For the text-containing cell, return its midpoint in [X, Y] coordinate format. 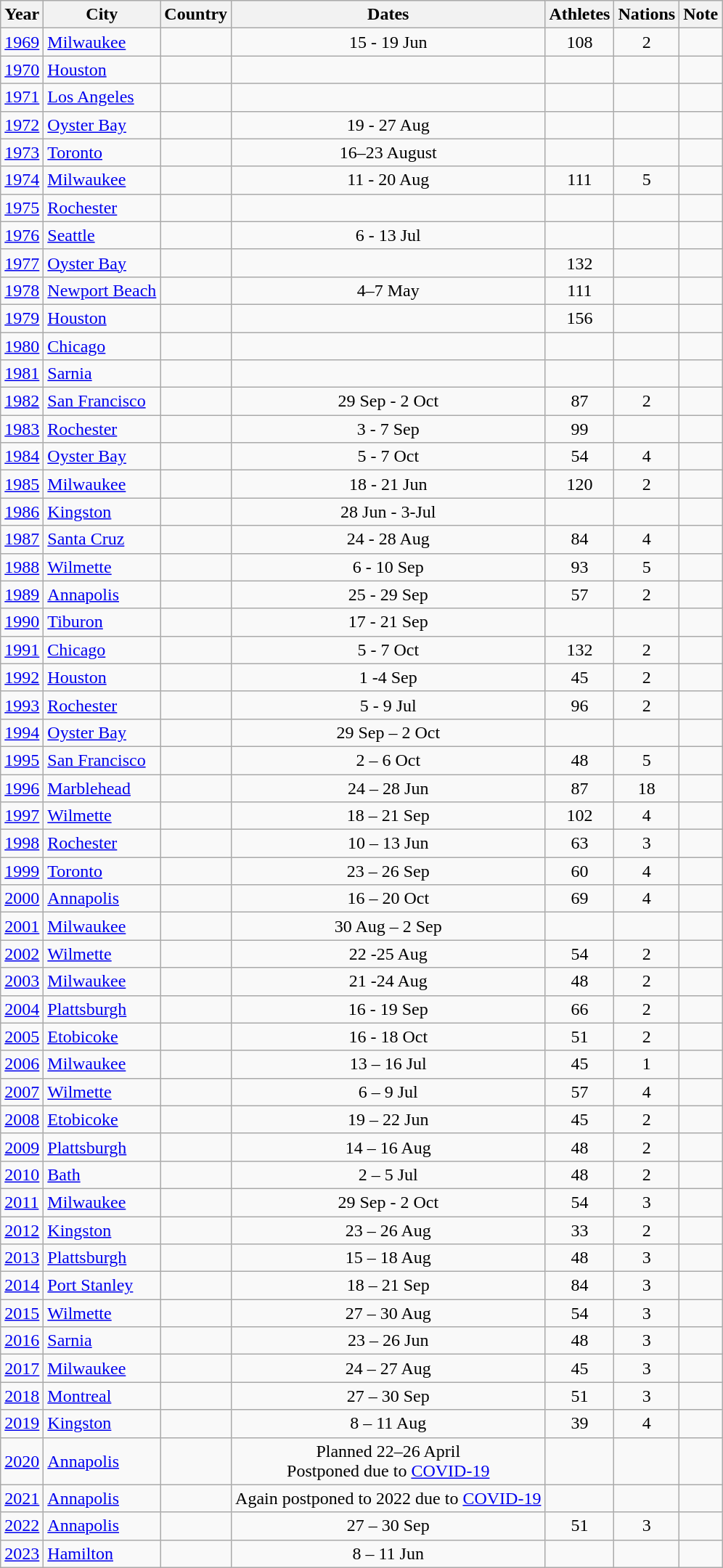
17 - 21 Sep [388, 622]
2009 [22, 1147]
1977 [22, 263]
6 - 10 Sep [388, 567]
2013 [22, 1258]
2007 [22, 1092]
Bath [102, 1175]
108 [579, 42]
1984 [22, 457]
Dates [388, 15]
Athletes [579, 15]
18 [647, 788]
2016 [22, 1341]
Montreal [102, 1396]
2000 [22, 899]
6 – 9 Jul [388, 1092]
69 [579, 899]
2021 [22, 1498]
Country [196, 15]
8 – 11 Jun [388, 1553]
2 – 5 Jul [388, 1175]
1976 [22, 235]
1979 [22, 318]
2002 [22, 954]
19 - 27 Aug [388, 125]
63 [579, 844]
27 – 30 Aug [388, 1313]
11 - 20 Aug [388, 180]
1985 [22, 484]
Nations [647, 15]
1971 [22, 97]
1969 [22, 42]
2014 [22, 1286]
2008 [22, 1119]
39 [579, 1424]
16 - 18 Oct [388, 1037]
16–23 August [388, 152]
33 [579, 1230]
2017 [22, 1368]
1981 [22, 374]
2006 [22, 1064]
15 - 19 Jun [388, 42]
10 – 13 Jun [388, 844]
1983 [22, 429]
Note [701, 15]
Santa Cruz [102, 539]
24 - 28 Aug [388, 539]
2018 [22, 1396]
Again postponed to 2022 due to COVID-19 [388, 1498]
156 [579, 318]
1988 [22, 567]
Marblehead [102, 788]
1980 [22, 346]
1974 [22, 180]
Seattle [102, 235]
29 Sep – 2 Oct [388, 732]
99 [579, 429]
1993 [22, 705]
24 – 27 Aug [388, 1368]
96 [579, 705]
23 – 26 Jun [388, 1341]
18 - 21 Jun [388, 484]
4–7 May [388, 290]
1999 [22, 871]
120 [579, 484]
5 - 9 Jul [388, 705]
3 - 7 Sep [388, 429]
23 – 26 Aug [388, 1230]
1997 [22, 816]
2001 [22, 926]
1995 [22, 760]
2011 [22, 1202]
1994 [22, 732]
1978 [22, 290]
2003 [22, 981]
14 – 16 Aug [388, 1147]
16 – 20 Oct [388, 899]
60 [579, 871]
24 – 28 Jun [388, 788]
2010 [22, 1175]
15 – 18 Aug [388, 1258]
City [102, 15]
16 - 19 Sep [388, 1009]
13 – 16 Jul [388, 1064]
2023 [22, 1553]
8 – 11 Aug [388, 1424]
28 Jun - 3-Jul [388, 512]
19 – 22 Jun [388, 1119]
1996 [22, 788]
23 – 26 Sep [388, 871]
1989 [22, 595]
Port Stanley [102, 1286]
2012 [22, 1230]
2 – 6 Oct [388, 760]
1 [647, 1064]
1972 [22, 125]
1992 [22, 677]
1982 [22, 401]
1998 [22, 844]
2015 [22, 1313]
2004 [22, 1009]
1991 [22, 650]
1987 [22, 539]
25 - 29 Sep [388, 595]
1973 [22, 152]
66 [579, 1009]
1990 [22, 622]
Tiburon [102, 622]
30 Aug – 2 Sep [388, 926]
1975 [22, 208]
1986 [22, 512]
Hamilton [102, 1553]
22 -25 Aug [388, 954]
2020 [22, 1461]
1970 [22, 70]
Los Angeles [102, 97]
Newport Beach [102, 290]
2019 [22, 1424]
1 -4 Sep [388, 677]
21 -24 Aug [388, 981]
2005 [22, 1037]
93 [579, 567]
Planned 22–26 April Postponed due to COVID-19 [388, 1461]
2022 [22, 1526]
6 - 13 Jul [388, 235]
Year [22, 15]
102 [579, 816]
